From the cell containing the given text, extract its center point as [x, y] coordinate. 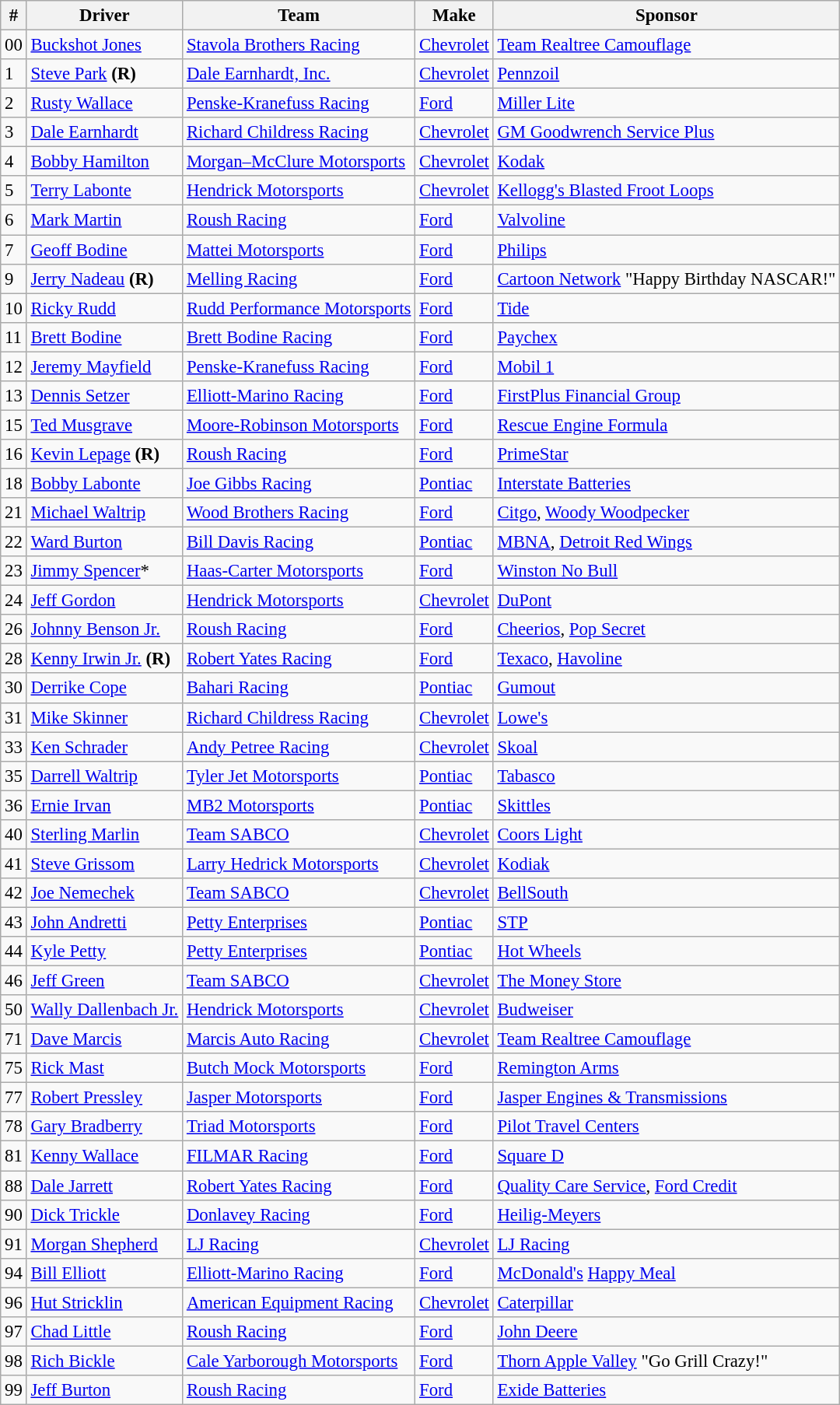
10 [14, 308]
Tabasco [667, 776]
Jasper Motorsports [299, 1098]
31 [14, 717]
22 [14, 542]
DuPont [667, 601]
John Deere [667, 1332]
FirstPlus Financial Group [667, 396]
94 [14, 1273]
Hut Stricklin [104, 1302]
Mattei Motorsports [299, 250]
Chad Little [104, 1332]
John Andretti [104, 922]
91 [14, 1244]
Dick Trickle [104, 1214]
26 [14, 629]
Marcis Auto Racing [299, 1039]
81 [14, 1156]
7 [14, 250]
Kyle Petty [104, 951]
97 [14, 1332]
96 [14, 1302]
Derrike Cope [104, 688]
12 [14, 366]
Square D [667, 1156]
Andy Petree Racing [299, 747]
Dennis Setzer [104, 396]
Rudd Performance Motorsports [299, 308]
STP [667, 922]
Johnny Benson Jr. [104, 629]
78 [14, 1127]
4 [14, 162]
16 [14, 454]
Gary Bradberry [104, 1127]
Rescue Engine Formula [667, 425]
1 [14, 74]
46 [14, 981]
MBNA, Detroit Red Wings [667, 542]
77 [14, 1098]
Rick Mast [104, 1068]
36 [14, 805]
# [14, 16]
Rusty Wallace [104, 103]
Bill Elliott [104, 1273]
Joe Gibbs Racing [299, 483]
Ernie Irvan [104, 805]
35 [14, 776]
Kevin Lepage (R) [104, 454]
90 [14, 1214]
3 [14, 132]
11 [14, 337]
Hot Wheels [667, 951]
30 [14, 688]
00 [14, 45]
Moore-Robinson Motorsports [299, 425]
Haas-Carter Motorsports [299, 571]
Quality Care Service, Ford Credit [667, 1186]
Make [454, 16]
Winston No Bull [667, 571]
9 [14, 279]
Buckshot Jones [104, 45]
Miller Lite [667, 103]
Ted Musgrave [104, 425]
2 [14, 103]
40 [14, 835]
Valvoline [667, 220]
Citgo, Woody Woodpecker [667, 513]
Joe Nemechek [104, 893]
Dave Marcis [104, 1039]
Kodak [667, 162]
Pennzoil [667, 74]
Jimmy Spencer* [104, 571]
Interstate Batteries [667, 483]
Jasper Engines & Transmissions [667, 1098]
99 [14, 1390]
18 [14, 483]
Gumout [667, 688]
28 [14, 659]
Melling Racing [299, 279]
Geoff Bodine [104, 250]
Butch Mock Motorsports [299, 1068]
15 [14, 425]
23 [14, 571]
33 [14, 747]
Pilot Travel Centers [667, 1127]
Caterpillar [667, 1302]
43 [14, 922]
Mobil 1 [667, 366]
Cale Yarborough Motorsports [299, 1361]
Cartoon Network "Happy Birthday NASCAR!" [667, 279]
Driver [104, 16]
The Money Store [667, 981]
Budweiser [667, 1010]
Remington Arms [667, 1068]
Heilig-Meyers [667, 1214]
Tyler Jet Motorsports [299, 776]
Ken Schrader [104, 747]
Brett Bodine [104, 337]
13 [14, 396]
42 [14, 893]
5 [14, 191]
Terry Labonte [104, 191]
Morgan Shepherd [104, 1244]
75 [14, 1068]
Mike Skinner [104, 717]
71 [14, 1039]
24 [14, 601]
Triad Motorsports [299, 1127]
Ricky Rudd [104, 308]
Exide Batteries [667, 1390]
Sterling Marlin [104, 835]
Coors Light [667, 835]
98 [14, 1361]
88 [14, 1186]
Skittles [667, 805]
Jerry Nadeau (R) [104, 279]
MB2 Motorsports [299, 805]
Stavola Brothers Racing [299, 45]
Cheerios, Pop Secret [667, 629]
Mark Martin [104, 220]
Jeff Gordon [104, 601]
Larry Hedrick Motorsports [299, 864]
Bill Davis Racing [299, 542]
44 [14, 951]
Morgan–McClure Motorsports [299, 162]
21 [14, 513]
Rich Bickle [104, 1361]
Ward Burton [104, 542]
BellSouth [667, 893]
Dale Earnhardt, Inc. [299, 74]
Lowe's [667, 717]
Kenny Wallace [104, 1156]
Skoal [667, 747]
Brett Bodine Racing [299, 337]
Jeff Burton [104, 1390]
Texaco, Havoline [667, 659]
Jeremy Mayfield [104, 366]
Wood Brothers Racing [299, 513]
Darrell Waltrip [104, 776]
Bahari Racing [299, 688]
Robert Pressley [104, 1098]
Paychex [667, 337]
Tide [667, 308]
Dale Jarrett [104, 1186]
50 [14, 1010]
Wally Dallenbach Jr. [104, 1010]
Bobby Labonte [104, 483]
American Equipment Racing [299, 1302]
Kenny Irwin Jr. (R) [104, 659]
FILMAR Racing [299, 1156]
Philips [667, 250]
Kellogg's Blasted Froot Loops [667, 191]
GM Goodwrench Service Plus [667, 132]
Bobby Hamilton [104, 162]
Jeff Green [104, 981]
Steve Grissom [104, 864]
McDonald's Happy Meal [667, 1273]
Thorn Apple Valley "Go Grill Crazy!" [667, 1361]
Sponsor [667, 16]
Donlavey Racing [299, 1214]
41 [14, 864]
6 [14, 220]
Kodiak [667, 864]
Michael Waltrip [104, 513]
Dale Earnhardt [104, 132]
Team [299, 16]
Steve Park (R) [104, 74]
PrimeStar [667, 454]
